Identify which cell holds the provided text, then report its (x, y) central coordinate. 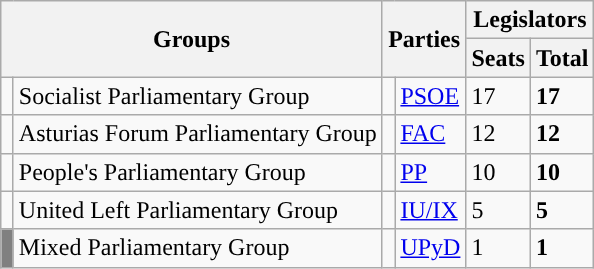
UPyD (430, 248)
Parties (424, 39)
People's Parliamentary Group (198, 172)
FAC (430, 134)
Asturias Forum Parliamentary Group (198, 134)
Groups (192, 39)
PP (430, 172)
United Left Parliamentary Group (198, 210)
IU/IX (430, 210)
Seats (498, 58)
PSOE (430, 96)
Total (562, 58)
Mixed Parliamentary Group (198, 248)
Socialist Parliamentary Group (198, 96)
Legislators (530, 20)
